Detect which cell encompasses the target text, then output its [x, y] center coordinate. 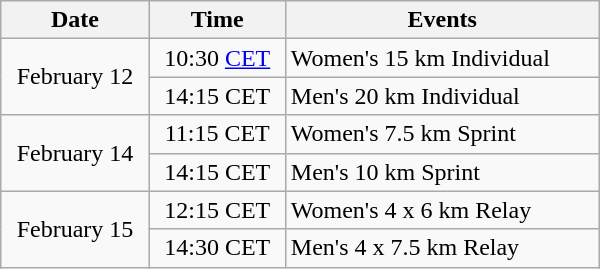
Date [75, 20]
14:30 CET [217, 248]
February 12 [75, 77]
12:15 CET [217, 210]
Men's 4 x 7.5 km Relay [442, 248]
Men's 10 km Sprint [442, 172]
February 15 [75, 229]
11:15 CET [217, 134]
Men's 20 km Individual [442, 96]
Women's 7.5 km Sprint [442, 134]
10:30 CET [217, 58]
February 14 [75, 153]
Events [442, 20]
Women's 15 km Individual [442, 58]
Women's 4 x 6 km Relay [442, 210]
Time [217, 20]
